Provide the (x, y) coordinate of the cell's center where the given text is located.  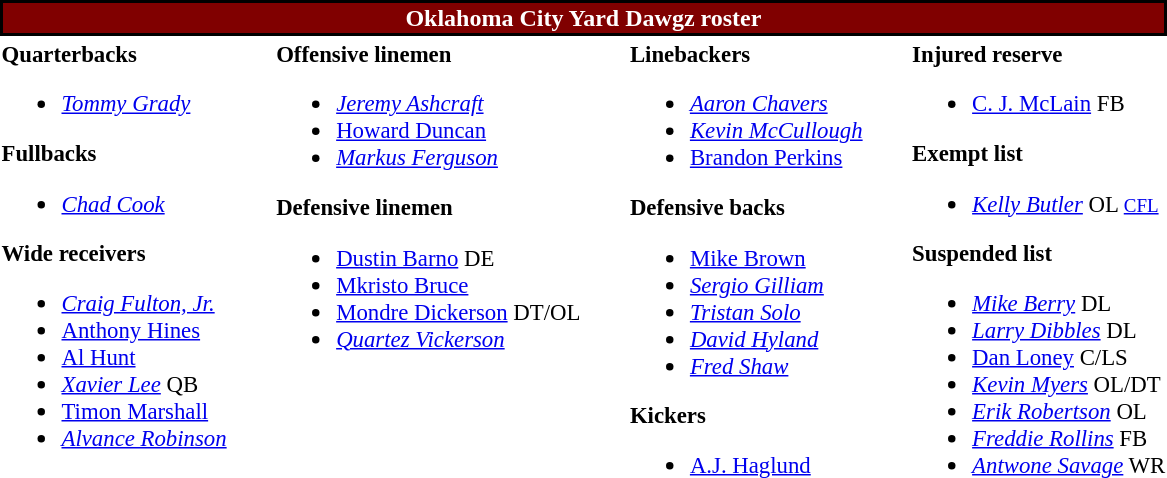
Oklahoma City Yard Dawgz roster (584, 18)
